Return the (X, Y) coordinate for the center point of the cell that contains the specified text.  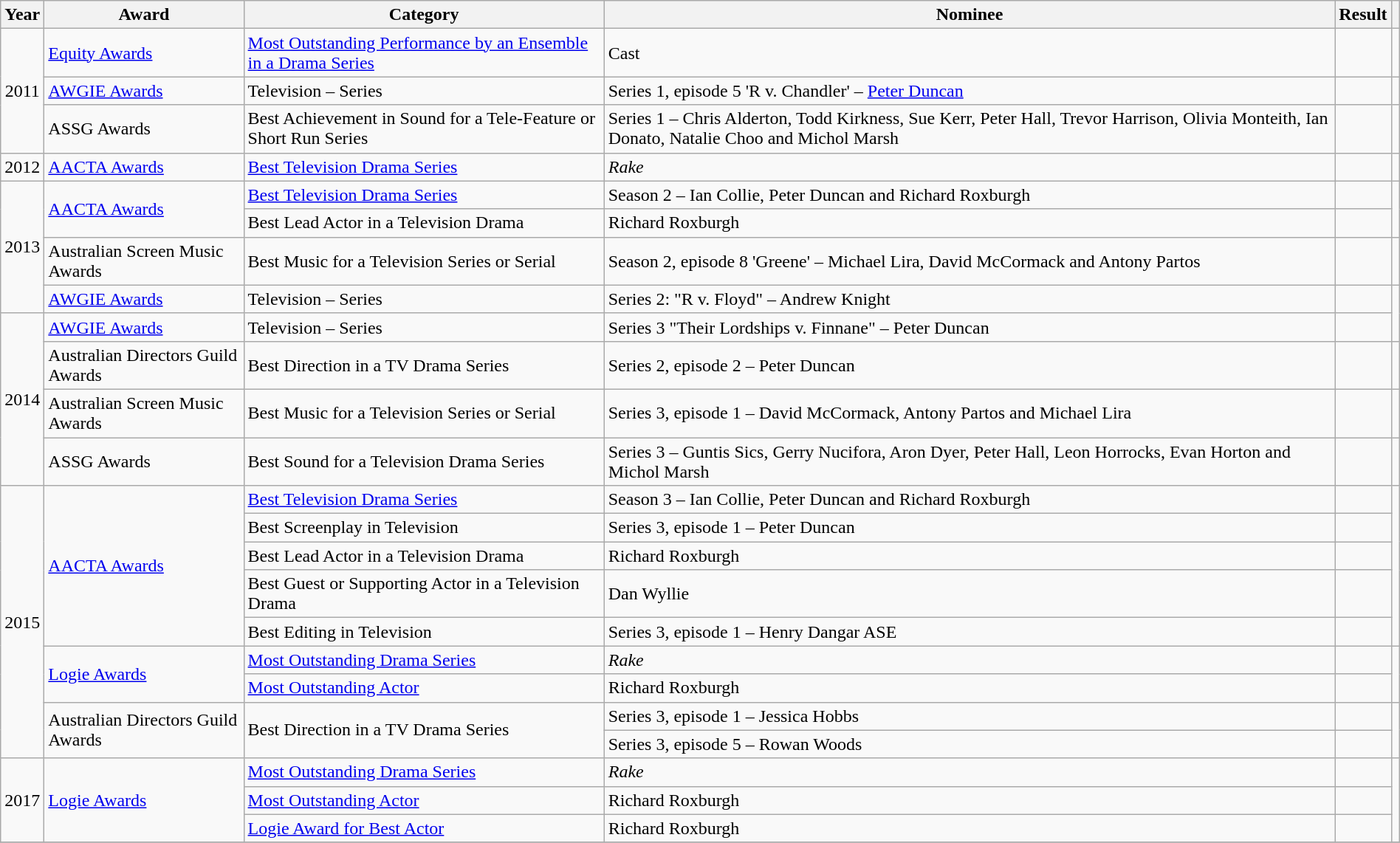
2011 (22, 91)
Series 3 – Guntis Sics, Gerry Nucifora, Aron Dyer, Peter Hall, Leon Horrocks, Evan Horton and Michol Marsh (970, 461)
Season 2, episode 8 'Greene' – Michael Lira, David McCormack and Antony Partos (970, 261)
2013 (22, 247)
Result (1363, 15)
Best Screenplay in Television (424, 528)
Best Achievement in Sound for a Tele-Feature or Short Run Series (424, 128)
Series 3, episode 1 – Peter Duncan (970, 528)
2012 (22, 167)
Series 1 – Chris Alderton, Todd Kirkness, Sue Kerr, Peter Hall, Trevor Harrison, Olivia Monteith, Ian Donato, Natalie Choo and Michol Marsh (970, 128)
Series 3, episode 5 – Rowan Woods (970, 744)
Series 3, episode 1 – Jessica Hobbs (970, 716)
Logie Award for Best Actor (424, 828)
Category (424, 15)
Best Sound for a Television Drama Series (424, 461)
Series 3 "Their Lordships v. Finnane" – Peter Duncan (970, 327)
Award (144, 15)
Series 2, episode 2 – Peter Duncan (970, 365)
Best Guest or Supporting Actor in a Television Drama (424, 593)
2014 (22, 399)
Season 3 – Ian Collie, Peter Duncan and Richard Roxburgh (970, 500)
Season 2 – Ian Collie, Peter Duncan and Richard Roxburgh (970, 195)
Nominee (970, 15)
Year (22, 15)
Series 2: "R v. Floyd" – Andrew Knight (970, 299)
Series 3, episode 1 – Henry Dangar ASE (970, 632)
Equity Awards (144, 53)
Dan Wyllie (970, 593)
Best Editing in Television (424, 632)
Most Outstanding Performance by an Ensemble in a Drama Series (424, 53)
2015 (22, 622)
Series 3, episode 1 – David McCormack, Antony Partos and Michael Lira (970, 413)
Series 1, episode 5 'R v. Chandler' – Peter Duncan (970, 91)
2017 (22, 800)
Cast (970, 53)
